Return [X, Y] of the center of cell containing provided text 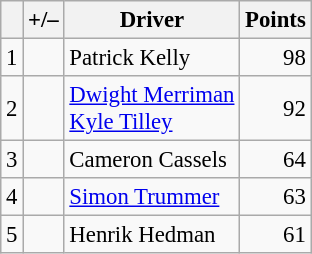
+/– [44, 20]
64 [276, 160]
2 [12, 108]
1 [12, 58]
Patrick Kelly [152, 58]
61 [276, 235]
92 [276, 108]
Dwight Merriman Kyle Tilley [152, 108]
Driver [152, 20]
98 [276, 58]
Simon Trummer [152, 197]
63 [276, 197]
Henrik Hedman [152, 235]
3 [12, 160]
Cameron Cassels [152, 160]
Points [276, 20]
5 [12, 235]
4 [12, 197]
